For the text-containing cell, return its midpoint in [x, y] coordinate format. 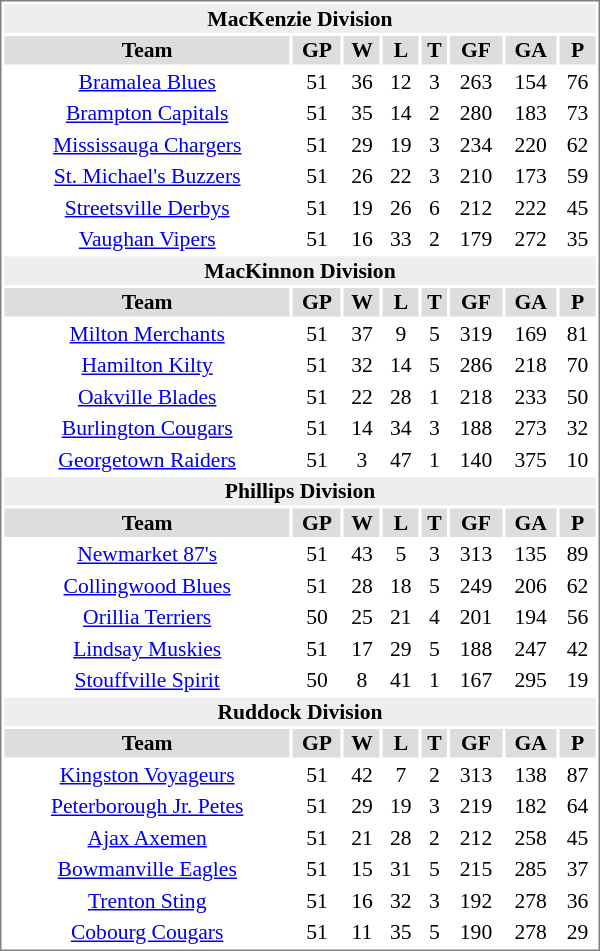
Trenton Sting [146, 900]
Hamilton Kilty [146, 365]
Brampton Capitals [146, 113]
10 [578, 460]
56 [578, 617]
258 [531, 838]
286 [476, 365]
4 [434, 617]
Bramalea Blues [146, 82]
Milton Merchants [146, 334]
18 [401, 586]
11 [362, 932]
234 [476, 144]
280 [476, 113]
192 [476, 900]
249 [476, 586]
220 [531, 144]
7 [401, 774]
9 [401, 334]
182 [531, 806]
173 [531, 176]
43 [362, 554]
Vaughan Vipers [146, 239]
Georgetown Raiders [146, 460]
Collingwood Blues [146, 586]
272 [531, 239]
76 [578, 82]
15 [362, 869]
Burlington Cougars [146, 428]
64 [578, 806]
190 [476, 932]
138 [531, 774]
Oakville Blades [146, 396]
194 [531, 617]
247 [531, 648]
St. Michael's Buzzers [146, 176]
Streetsville Derbys [146, 208]
81 [578, 334]
34 [401, 428]
33 [401, 239]
319 [476, 334]
73 [578, 113]
135 [531, 554]
MacKinnon Division [300, 270]
Stouffville Spirit [146, 680]
183 [531, 113]
Lindsay Muskies [146, 648]
Ruddock Division [300, 712]
Kingston Voyageurs [146, 774]
140 [476, 460]
167 [476, 680]
263 [476, 82]
201 [476, 617]
17 [362, 648]
6 [434, 208]
70 [578, 365]
179 [476, 239]
169 [531, 334]
87 [578, 774]
222 [531, 208]
219 [476, 806]
47 [401, 460]
Bowmanville Eagles [146, 869]
59 [578, 176]
8 [362, 680]
Ajax Axemen [146, 838]
375 [531, 460]
Cobourg Cougars [146, 932]
Peterborough Jr. Petes [146, 806]
Newmarket 87's [146, 554]
41 [401, 680]
233 [531, 396]
154 [531, 82]
206 [531, 586]
295 [531, 680]
273 [531, 428]
Phillips Division [300, 491]
12 [401, 82]
Orillia Terriers [146, 617]
31 [401, 869]
210 [476, 176]
285 [531, 869]
Mississauga Chargers [146, 144]
25 [362, 617]
215 [476, 869]
89 [578, 554]
MacKenzie Division [300, 18]
